Find where the given text appears and provide that cell's center as (x, y) coordinate. 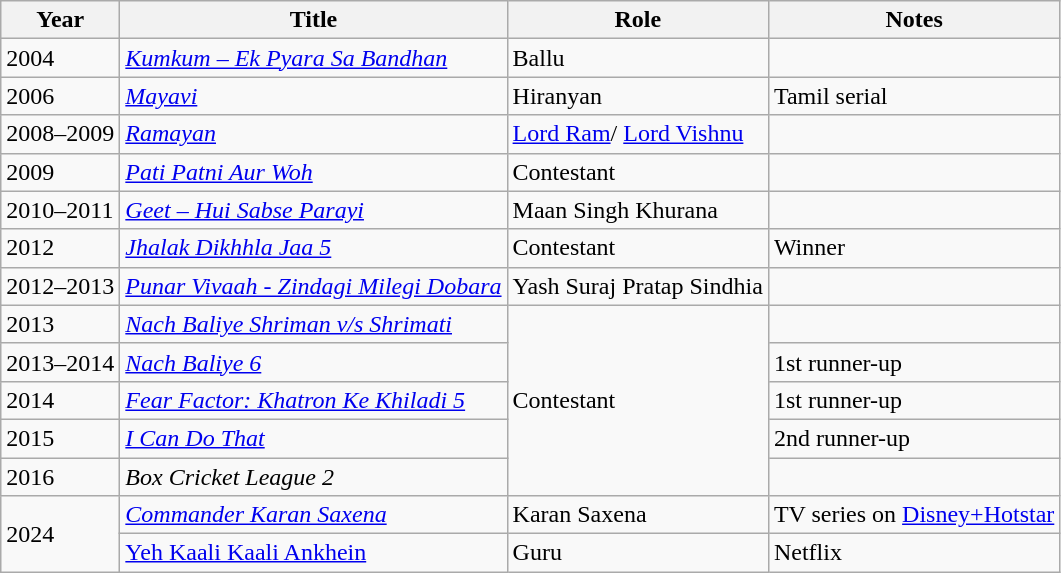
Commander Karan Saxena (314, 515)
Mayavi (314, 96)
Box Cricket League 2 (314, 477)
2010–2011 (60, 210)
2006 (60, 96)
Kumkum – Ek Pyara Sa Bandhan (314, 58)
Notes (914, 20)
Role (638, 20)
Lord Ram/ Lord Vishnu (638, 134)
2004 (60, 58)
Yeh Kaali Kaali Ankhein (314, 553)
Title (314, 20)
2009 (60, 172)
Tamil serial (914, 96)
Year (60, 20)
2013–2014 (60, 362)
Punar Vivaah - Zindagi Milegi Dobara (314, 286)
I Can Do That (314, 438)
Fear Factor: Khatron Ke Khiladi 5 (314, 400)
Ramayan (314, 134)
Guru (638, 553)
2015 (60, 438)
TV series on Disney+Hotstar (914, 515)
2nd runner-up (914, 438)
Nach Baliye 6 (314, 362)
Ballu (638, 58)
2014 (60, 400)
2016 (60, 477)
2024 (60, 534)
2012–2013 (60, 286)
Pati Patni Aur Woh (314, 172)
Netflix (914, 553)
Jhalak Dikhhla Jaa 5 (314, 248)
Nach Baliye Shriman v/s Shrimati (314, 324)
Geet – Hui Sabse Parayi (314, 210)
Maan Singh Khurana (638, 210)
2012 (60, 248)
Hiranyan (638, 96)
Yash Suraj Pratap Sindhia (638, 286)
2013 (60, 324)
Karan Saxena (638, 515)
2008–2009 (60, 134)
Winner (914, 248)
